Pinpoint the cell where the given text exists, returning its [X, Y] midpoint coordinate. 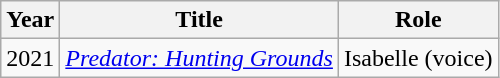
Predator: Hunting Grounds [200, 58]
Isabelle (voice) [418, 58]
2021 [30, 58]
Role [418, 20]
Title [200, 20]
Year [30, 20]
